Determine the [x, y] coordinate at the center of the cell enclosing the given text.  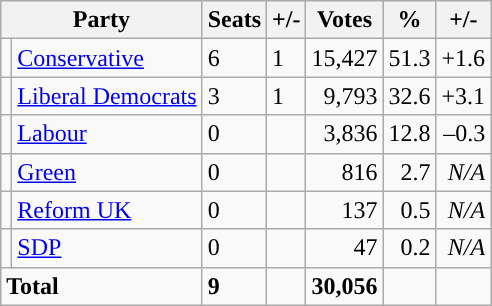
Votes [344, 20]
12.8 [410, 134]
47 [344, 248]
816 [344, 172]
9,793 [344, 96]
15,427 [344, 58]
+3.1 [464, 96]
2.7 [410, 172]
3,836 [344, 134]
Party [102, 20]
Reform UK [107, 210]
SDP [107, 248]
Liberal Democrats [107, 96]
Labour [107, 134]
0.2 [410, 248]
Seats [234, 20]
% [410, 20]
–0.3 [464, 134]
6 [234, 58]
32.6 [410, 96]
3 [234, 96]
30,056 [344, 286]
Conservative [107, 58]
51.3 [410, 58]
Green [107, 172]
137 [344, 210]
0.5 [410, 210]
Total [102, 286]
9 [234, 286]
+1.6 [464, 58]
